Determine the [x, y] coordinate at the center of the cell enclosing the given text.  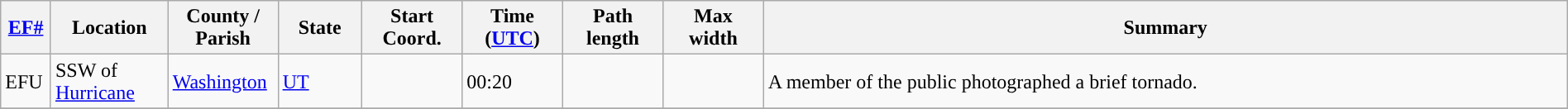
A member of the public photographed a brief tornado. [1165, 81]
Path length [612, 28]
Max width [713, 28]
State [319, 28]
County / Parish [223, 28]
Time (UTC) [513, 28]
EFU [26, 81]
Start Coord. [412, 28]
Summary [1165, 28]
EF# [26, 28]
Location [109, 28]
Washington [223, 81]
SSW of Hurricane [109, 81]
UT [319, 81]
00:20 [513, 81]
